Output the [x, y] coordinate of the center of the cell containing the given text.  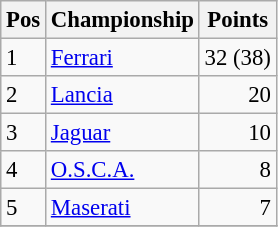
10 [238, 133]
4 [24, 170]
2 [24, 95]
Maserati [123, 208]
Lancia [123, 95]
3 [24, 133]
7 [238, 208]
Points [238, 20]
8 [238, 170]
Ferrari [123, 58]
Jaguar [123, 133]
5 [24, 208]
20 [238, 95]
32 (38) [238, 58]
1 [24, 58]
Championship [123, 20]
Pos [24, 20]
O.S.C.A. [123, 170]
